Return the (x, y) coordinate for the center point of the cell that contains the specified text.  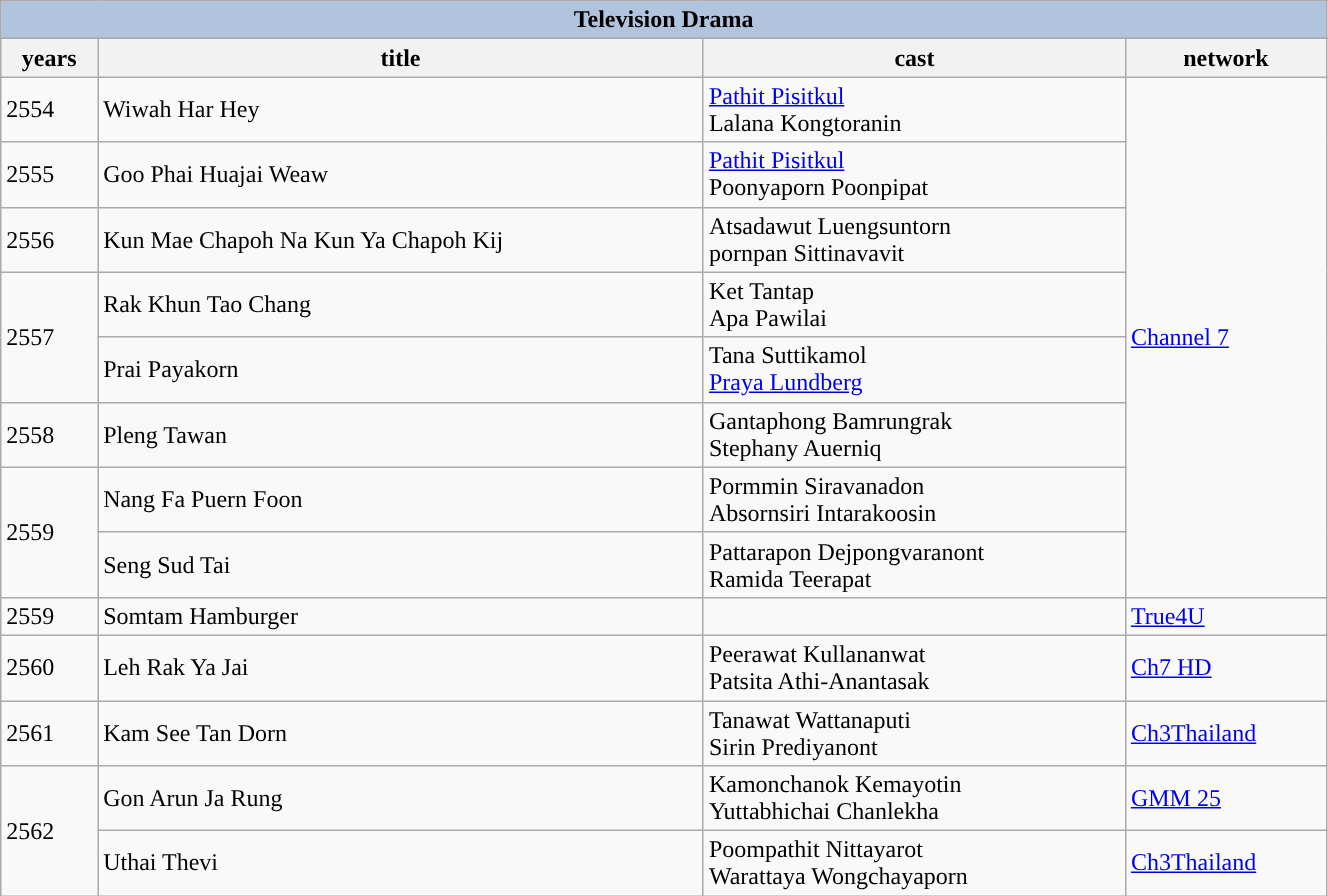
Rak Khun Tao Chang (401, 304)
True4U (1226, 616)
Television Drama (664, 20)
2555 (50, 174)
Nang Fa Puern Foon (401, 500)
Peerawat KullananwatPatsita Athi-Anantasak (914, 668)
2561 (50, 732)
Uthai Thevi (401, 864)
Ch7 HD (1226, 668)
Tana SuttikamolPraya Lundberg (914, 370)
2554 (50, 110)
Wiwah Har Hey (401, 110)
GMM 25 (1226, 798)
Channel 7 (1226, 337)
2560 (50, 668)
title (401, 58)
years (50, 58)
Kamonchanok KemayotinYuttabhichai Chanlekha (914, 798)
2557 (50, 337)
2556 (50, 240)
Poompathit NittayarotWarattaya Wongchayaporn (914, 864)
Gantaphong BamrungrakStephany Auerniq (914, 434)
network (1226, 58)
Pattarapon DejpongvaranontRamida Teerapat (914, 564)
Gon Arun Ja Rung (401, 798)
2562 (50, 831)
Leh Rak Ya Jai (401, 668)
Pormmin SiravanadonAbsornsiri Intarakoosin (914, 500)
2558 (50, 434)
Prai Payakorn (401, 370)
Ket TantapApa Pawilai (914, 304)
Atsadawut Luengsuntornpornpan Sittinavavit (914, 240)
Seng Sud Tai (401, 564)
Tanawat WattanaputiSirin Prediyanont (914, 732)
Pathit PisitkulPoonyaporn Poonpipat (914, 174)
Kam See Tan Dorn (401, 732)
Pleng Tawan (401, 434)
Somtam Hamburger (401, 616)
Pathit PisitkulLalana Kongtoranin (914, 110)
Goo Phai Huajai Weaw (401, 174)
cast (914, 58)
Kun Mae Chapoh Na Kun Ya Chapoh Kij (401, 240)
